Scan for the cell matching the given text and deliver its (X, Y) coordinate at center. 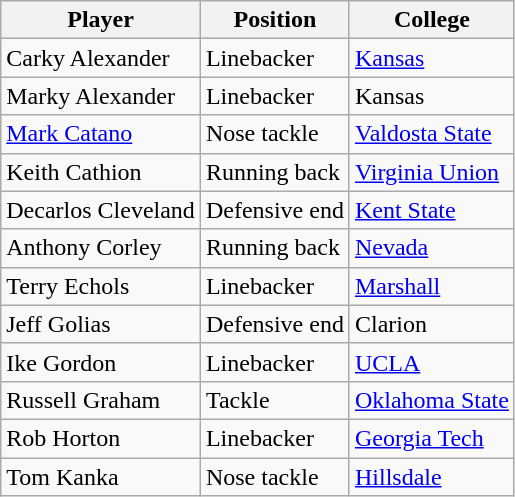
Player (101, 20)
Marky Alexander (101, 96)
Tom Kanka (101, 477)
Mark Catano (101, 134)
Valdosta State (432, 134)
Anthony Corley (101, 248)
College (432, 20)
Rob Horton (101, 438)
Georgia Tech (432, 438)
Hillsdale (432, 477)
Position (274, 20)
Carky Alexander (101, 58)
UCLA (432, 362)
Marshall (432, 286)
Jeff Golias (101, 324)
Oklahoma State (432, 400)
Decarlos Cleveland (101, 210)
Kent State (432, 210)
Tackle (274, 400)
Nevada (432, 248)
Keith Cathion (101, 172)
Virginia Union (432, 172)
Terry Echols (101, 286)
Clarion (432, 324)
Ike Gordon (101, 362)
Russell Graham (101, 400)
